Scan for the cell matching the given text and deliver its [X, Y] coordinate at center. 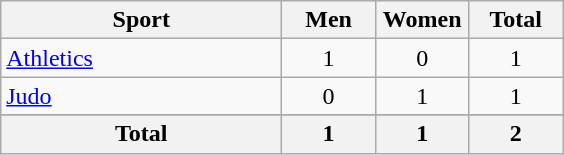
Athletics [142, 58]
Judo [142, 96]
Sport [142, 20]
2 [516, 134]
Men [329, 20]
Women [422, 20]
